Output the (X, Y) coordinate of the center of the cell containing the given text.  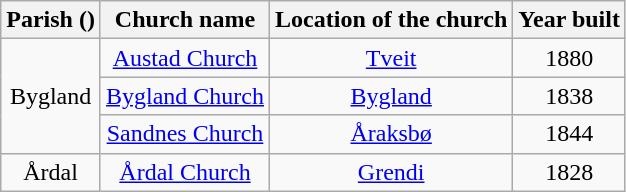
1880 (570, 58)
Austad Church (184, 58)
1828 (570, 172)
Bygland Church (184, 96)
Year built (570, 20)
Årdal Church (184, 172)
Location of the church (392, 20)
Årdal (51, 172)
Sandnes Church (184, 134)
Church name (184, 20)
1838 (570, 96)
Parish () (51, 20)
Grendi (392, 172)
Tveit (392, 58)
Åraksbø (392, 134)
1844 (570, 134)
